Find where the given text appears and provide that cell's center as (X, Y) coordinate. 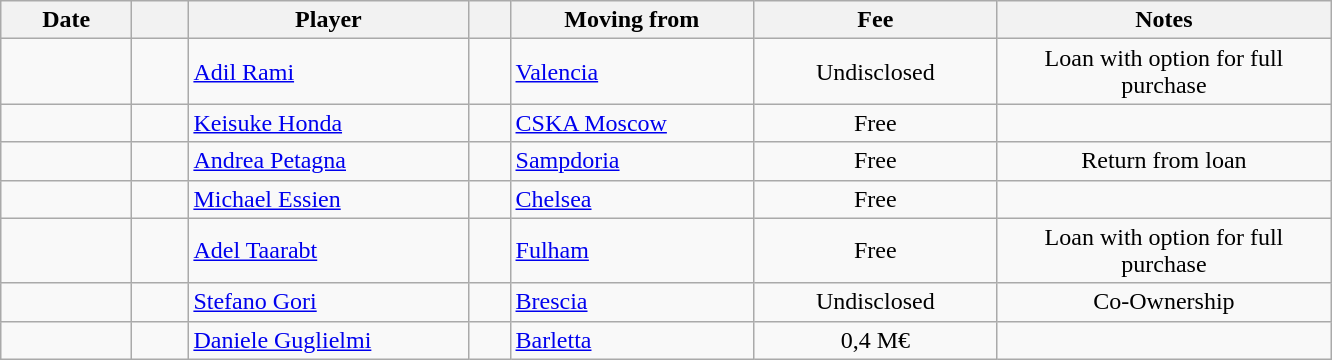
Adel Taarabt (328, 250)
Date (66, 20)
Notes (1164, 20)
Keisuke Honda (328, 123)
Barletta (632, 340)
0,4 M€ (876, 340)
CSKA Moscow (632, 123)
Moving from (632, 20)
Co-Ownership (1164, 302)
Michael Essien (328, 199)
Andrea Petagna (328, 161)
Player (328, 20)
Adil Rami (328, 72)
Daniele Guglielmi (328, 340)
Fee (876, 20)
Brescia (632, 302)
Sampdoria (632, 161)
Stefano Gori (328, 302)
Valencia (632, 72)
Return from loan (1164, 161)
Chelsea (632, 199)
Fulham (632, 250)
